Identify which cell holds the provided text, then report its [X, Y] central coordinate. 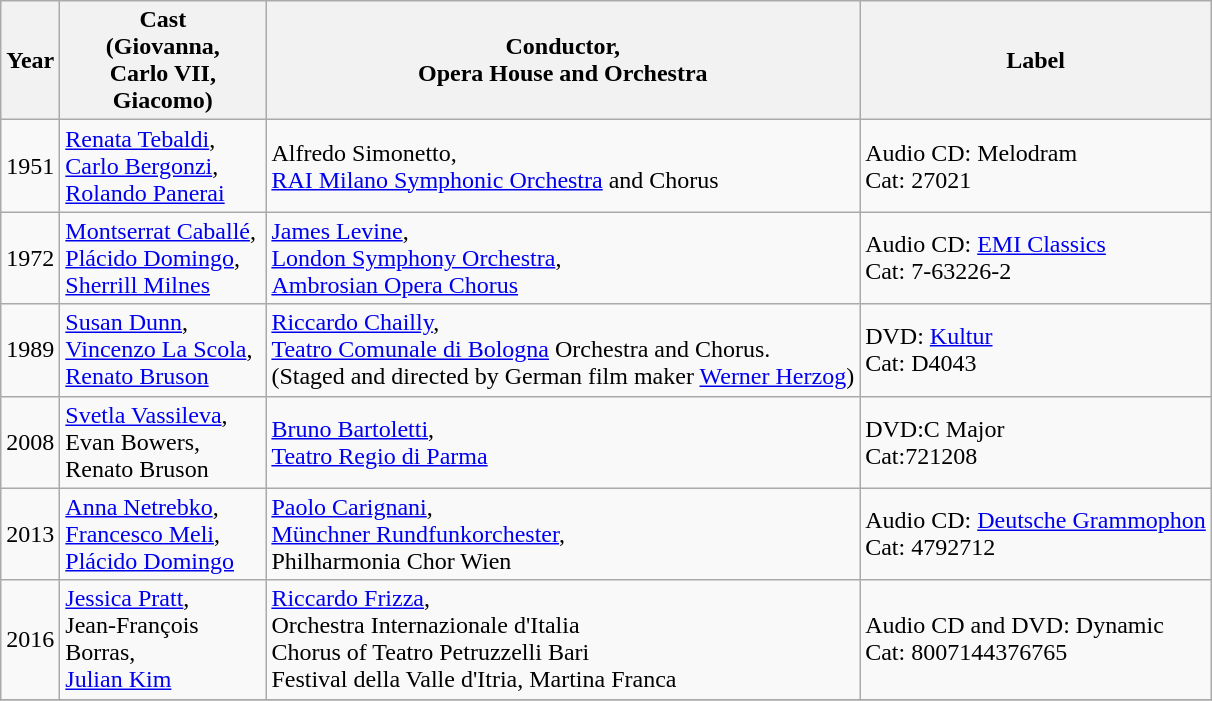
Paolo Carignani,Münchner Rundfunkorchester,Philharmonia Chor Wien [563, 534]
Label [1036, 60]
2016 [30, 640]
1989 [30, 350]
Svetla Vassileva,Evan Bowers,Renato Bruson [163, 442]
Bruno Bartoletti,Teatro Regio di Parma [563, 442]
Alfredo Simonetto,RAI Milano Symphonic Orchestra and Chorus [563, 166]
Cast(Giovanna,Carlo VII,Giacomo) [163, 60]
Anna Netrebko,Francesco Meli,Plácido Domingo [163, 534]
Audio CD: EMI ClassicsCat: 7-63226-2 [1036, 258]
DVD:C MajorCat:721208 [1036, 442]
1972 [30, 258]
2008 [30, 442]
Year [30, 60]
Renata Tebaldi,Carlo Bergonzi,Rolando Panerai [163, 166]
Riccardo Chailly,Teatro Comunale di Bologna Orchestra and Chorus.(Staged and directed by German film maker Werner Herzog) [563, 350]
Susan Dunn,Vincenzo La Scola,Renato Bruson [163, 350]
Audio CD: Deutsche GrammophonCat: 4792712 [1036, 534]
1951 [30, 166]
Montserrat Caballé,Plácido Domingo,Sherrill Milnes [163, 258]
James Levine,London Symphony Orchestra,Ambrosian Opera Chorus [563, 258]
DVD: KulturCat: D4043 [1036, 350]
Jessica Pratt,Jean-François Borras,Julian Kim [163, 640]
Riccardo Frizza,Orchestra Internazionale d'ItaliaChorus of Teatro Petruzzelli BariFestival della Valle d'Itria, Martina Franca [563, 640]
Conductor,Opera House and Orchestra [563, 60]
2013 [30, 534]
Audio CD and DVD: DynamicCat: 8007144376765 [1036, 640]
Audio CD: MelodramCat: 27021 [1036, 166]
